Output the [X, Y] coordinate of the center of the cell containing the given text.  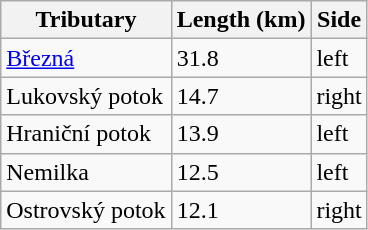
Ostrovský potok [86, 210]
Březná [86, 58]
31.8 [241, 58]
Tributary [86, 20]
Nemilka [86, 172]
12.1 [241, 210]
Hraniční potok [86, 134]
Lukovský potok [86, 96]
13.9 [241, 134]
Side [339, 20]
Length (km) [241, 20]
14.7 [241, 96]
12.5 [241, 172]
